Output the [X, Y] coordinate of the center of the cell containing the given text.  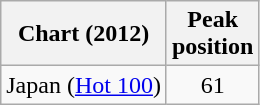
Chart (2012) [84, 34]
Japan (Hot 100) [84, 85]
Peakposition [212, 34]
61 [212, 85]
